Scan for the cell matching the given text and deliver its [X, Y] coordinate at center. 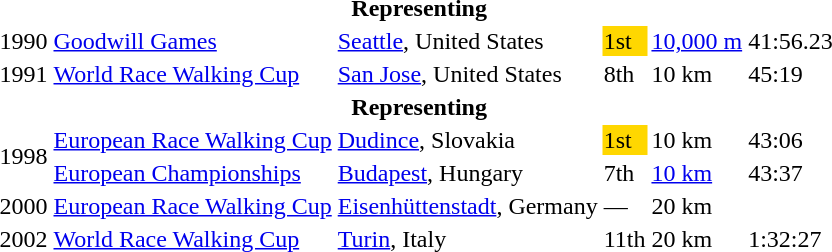
Goodwill Games [192, 41]
Budapest, Hungary [468, 173]
8th [624, 74]
San Jose, United States [468, 74]
10,000 m [697, 41]
Seattle, United States [468, 41]
European Championships [192, 173]
7th [624, 173]
Eisenhüttenstadt, Germany [468, 206]
World Race Walking Cup [192, 74]
Dudince, Slovakia [468, 140]
20 km [697, 206]
— [624, 206]
